Determine the (X, Y) coordinate at the center of the cell enclosing the given text.  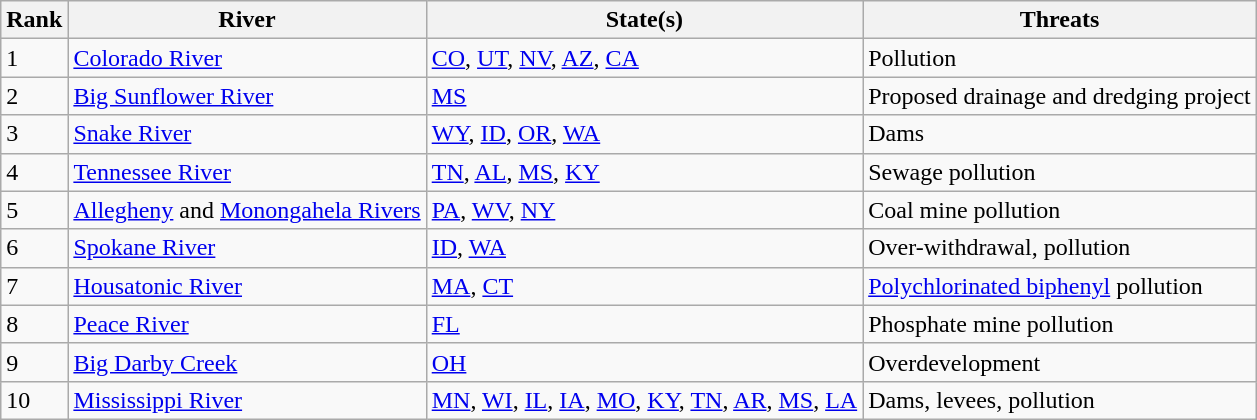
3 (34, 134)
9 (34, 362)
Big Sunflower River (247, 96)
Dams, levees, pollution (1060, 400)
FL (644, 324)
MS (644, 96)
Peace River (247, 324)
Over-withdrawal, pollution (1060, 248)
2 (34, 96)
1 (34, 58)
Snake River (247, 134)
Big Darby Creek (247, 362)
Pollution (1060, 58)
River (247, 20)
Phosphate mine pollution (1060, 324)
Mississippi River (247, 400)
Rank (34, 20)
Allegheny and Monongahela Rivers (247, 210)
Proposed drainage and dredging project (1060, 96)
4 (34, 172)
Overdevelopment (1060, 362)
Polychlorinated biphenyl pollution (1060, 286)
6 (34, 248)
CO, UT, NV, AZ, CA (644, 58)
Sewage pollution (1060, 172)
5 (34, 210)
10 (34, 400)
Housatonic River (247, 286)
8 (34, 324)
ID, WA (644, 248)
State(s) (644, 20)
MN, WI, IL, IA, MO, KY, TN, AR, MS, LA (644, 400)
PA, WV, NY (644, 210)
WY, ID, OR, WA (644, 134)
7 (34, 286)
OH (644, 362)
Threats (1060, 20)
Colorado River (247, 58)
Tennessee River (247, 172)
Spokane River (247, 248)
Coal mine pollution (1060, 210)
Dams (1060, 134)
TN, AL, MS, KY (644, 172)
MA, CT (644, 286)
